Search for the cell housing the specified text and yield its (X, Y) center coordinate. 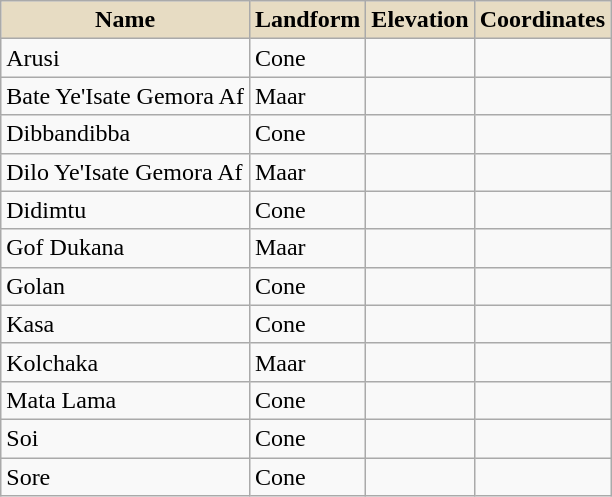
Golan (126, 286)
Gof Dukana (126, 248)
Mata Lama (126, 400)
Name (126, 20)
Elevation (420, 20)
Kasa (126, 324)
Kolchaka (126, 362)
Dilo Ye'Isate Gemora Af (126, 172)
Coordinates (542, 20)
Landform (307, 20)
Sore (126, 477)
Dibbandibba (126, 134)
Didimtu (126, 210)
Bate Ye'Isate Gemora Af (126, 96)
Arusi (126, 58)
Soi (126, 438)
